Determine the [x, y] coordinate at the center of the cell enclosing the given text.  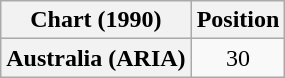
Australia (ARIA) [96, 58]
30 [238, 58]
Chart (1990) [96, 20]
Position [238, 20]
